Pinpoint the cell where the given text exists, returning its [x, y] midpoint coordinate. 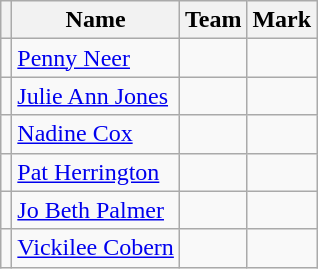
Name [96, 20]
Pat Herrington [96, 172]
Team [213, 20]
Penny Neer [96, 58]
Julie Ann Jones [96, 96]
Nadine Cox [96, 134]
Vickilee Cobern [96, 248]
Jo Beth Palmer [96, 210]
Mark [282, 20]
